Pinpoint the cell where the given text exists, returning its [x, y] midpoint coordinate. 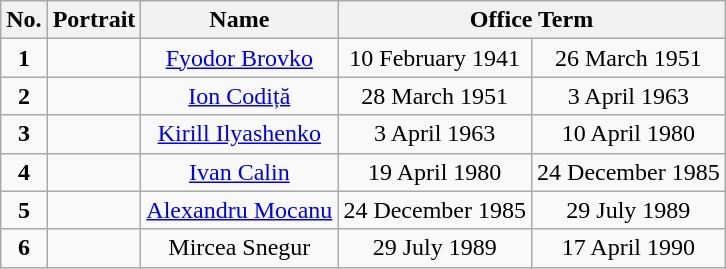
6 [24, 248]
Name [240, 20]
5 [24, 210]
19 April 1980 [435, 172]
Portrait [94, 20]
1 [24, 58]
Office Term [532, 20]
4 [24, 172]
Kirill Ilyashenko [240, 134]
Fyodor Brovko [240, 58]
Ion Codiță [240, 96]
Alexandru Mocanu [240, 210]
28 March 1951 [435, 96]
17 April 1990 [629, 248]
No. [24, 20]
Mircea Snegur [240, 248]
10 April 1980 [629, 134]
3 [24, 134]
2 [24, 96]
26 March 1951 [629, 58]
Ivan Calin [240, 172]
10 February 1941 [435, 58]
